Search for the cell housing the specified text and yield its (x, y) center coordinate. 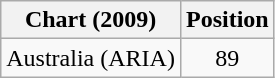
Position (227, 20)
89 (227, 58)
Australia (ARIA) (91, 58)
Chart (2009) (91, 20)
